Provide the [x, y] coordinate of the cell's center where the given text is located.  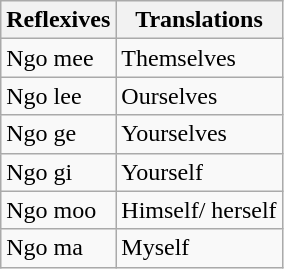
Ngo mee [58, 58]
Yourselves [199, 134]
Ngo ge [58, 134]
Ngo ma [58, 248]
Ngo moo [58, 210]
Ourselves [199, 96]
Themselves [199, 58]
Ngo lee [58, 96]
Himself/ herself [199, 210]
Myself [199, 248]
Translations [199, 20]
Yourself [199, 172]
Ngo gi [58, 172]
Reflexives [58, 20]
